Locate the cell with the specified text and output its [x, y] center coordinate. 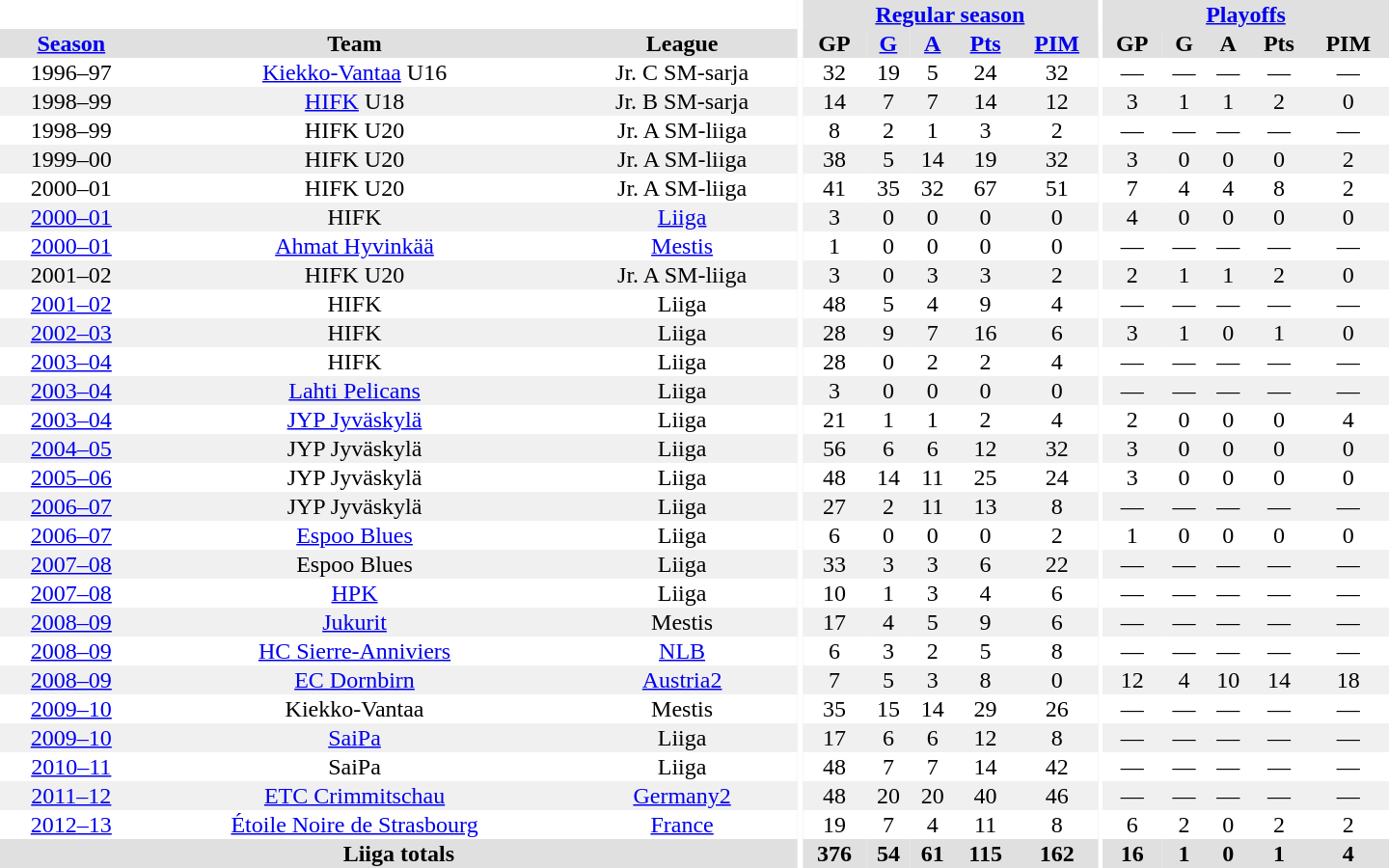
26 [1057, 709]
Regular season [950, 14]
56 [834, 448]
21 [834, 420]
46 [1057, 796]
2002–03 [71, 333]
ETC Crimmitschau [355, 796]
40 [986, 796]
115 [986, 854]
Kiekko-Vantaa [355, 709]
2005–06 [71, 477]
2011–12 [71, 796]
1996–97 [71, 72]
NLB [681, 651]
38 [834, 159]
Team [355, 43]
EC Dornbirn [355, 680]
2004–05 [71, 448]
Lahti Pelicans [355, 391]
Étoile Noire de Strasbourg [355, 825]
25 [986, 477]
67 [986, 188]
Austria2 [681, 680]
41 [834, 188]
61 [933, 854]
Jukurit [355, 622]
13 [986, 506]
France [681, 825]
League [681, 43]
1999–00 [71, 159]
Liiga totals [399, 854]
29 [986, 709]
Season [71, 43]
Jr. C SM-sarja [681, 72]
2012–13 [71, 825]
51 [1057, 188]
2010–11 [71, 767]
Playoffs [1246, 14]
Jr. B SM-sarja [681, 101]
Kiekko-Vantaa U16 [355, 72]
376 [834, 854]
54 [888, 854]
HC Sierre-Anniviers [355, 651]
33 [834, 564]
HPK [355, 593]
15 [888, 709]
162 [1057, 854]
18 [1348, 680]
27 [834, 506]
42 [1057, 767]
Ahmat Hyvinkää [355, 246]
HIFK U18 [355, 101]
22 [1057, 564]
Germany2 [681, 796]
